Return [x, y] of the center of cell containing provided text 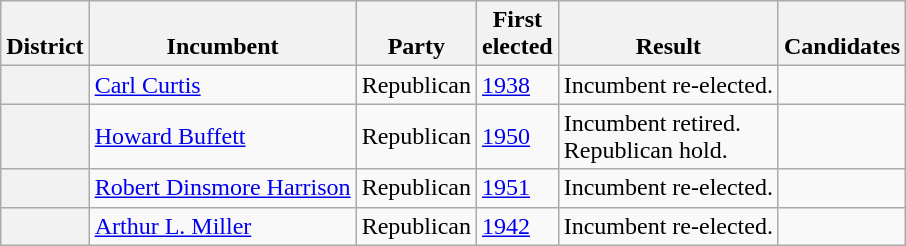
Incumbent [222, 34]
Firstelected [518, 34]
Carl Curtis [222, 85]
Incumbent retired.Republican hold. [668, 136]
Arthur L. Miller [222, 226]
District [45, 34]
Candidates [842, 34]
1942 [518, 226]
1951 [518, 188]
Howard Buffett [222, 136]
1938 [518, 85]
Party [416, 34]
1950 [518, 136]
Robert Dinsmore Harrison [222, 188]
Result [668, 34]
